Return the (X, Y) coordinate for the center point of the cell that contains the specified text.  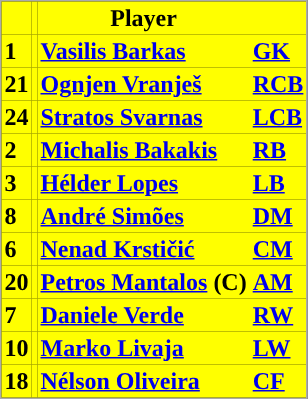
24 (17, 116)
8 (17, 216)
Michalis Bakakis (144, 150)
Hélder Lopes (144, 182)
21 (17, 84)
Marko Livaja (144, 348)
RB (278, 150)
RCB (278, 84)
Stratos Svarnas (144, 116)
RW (278, 314)
2 (17, 150)
Ognjen Vranješ (144, 84)
7 (17, 314)
Petros Mantalos (C) (144, 282)
6 (17, 248)
LB (278, 182)
1 (17, 50)
CF (278, 380)
Player (144, 18)
AM (278, 282)
Nenad Krstičić (144, 248)
Vasilis Barkas (144, 50)
Daniele Verde (144, 314)
DM (278, 216)
Nélson Oliveira (144, 380)
GK (278, 50)
10 (17, 348)
CM (278, 248)
LW (278, 348)
André Simões (144, 216)
18 (17, 380)
3 (17, 182)
LCB (278, 116)
20 (17, 282)
